Detect which cell encompasses the target text, then output its (X, Y) center coordinate. 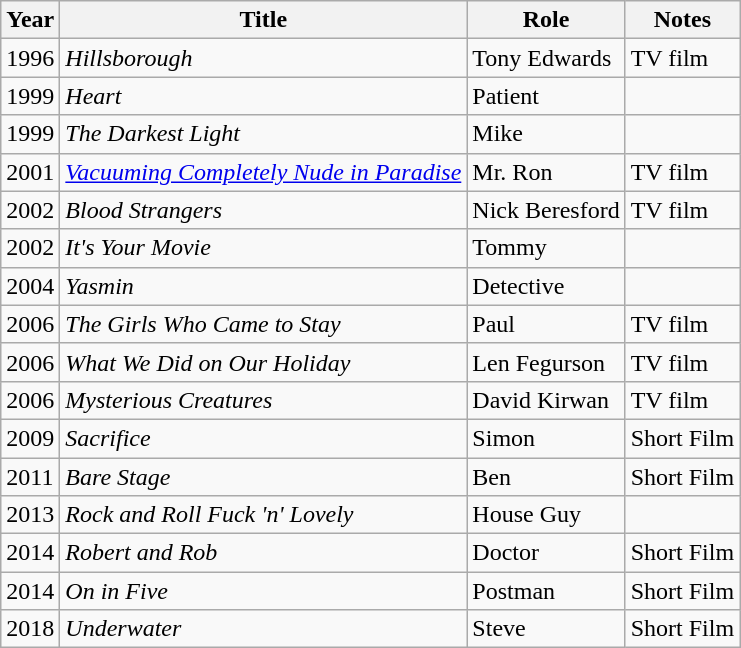
Bare Stage (264, 477)
Detective (546, 286)
The Girls Who Came to Stay (264, 324)
Vacuuming Completely Nude in Paradise (264, 172)
Mike (546, 134)
2001 (30, 172)
Blood Strangers (264, 210)
The Darkest Light (264, 134)
House Guy (546, 515)
Title (264, 20)
Patient (546, 96)
Len Fegurson (546, 362)
Paul (546, 324)
Sacrifice (264, 438)
Mr. Ron (546, 172)
Mysterious Creatures (264, 400)
Doctor (546, 553)
2009 (30, 438)
2013 (30, 515)
2011 (30, 477)
Yasmin (264, 286)
Hillsborough (264, 58)
2018 (30, 629)
2004 (30, 286)
Year (30, 20)
Underwater (264, 629)
Tony Edwards (546, 58)
Heart (264, 96)
Simon (546, 438)
Postman (546, 591)
1996 (30, 58)
What We Did on Our Holiday (264, 362)
Notes (682, 20)
Nick Beresford (546, 210)
Tommy (546, 248)
Robert and Rob (264, 553)
Ben (546, 477)
Rock and Roll Fuck 'n' Lovely (264, 515)
On in Five (264, 591)
David Kirwan (546, 400)
It's Your Movie (264, 248)
Steve (546, 629)
Role (546, 20)
